Output the (x, y) coordinate of the center of the cell containing the given text.  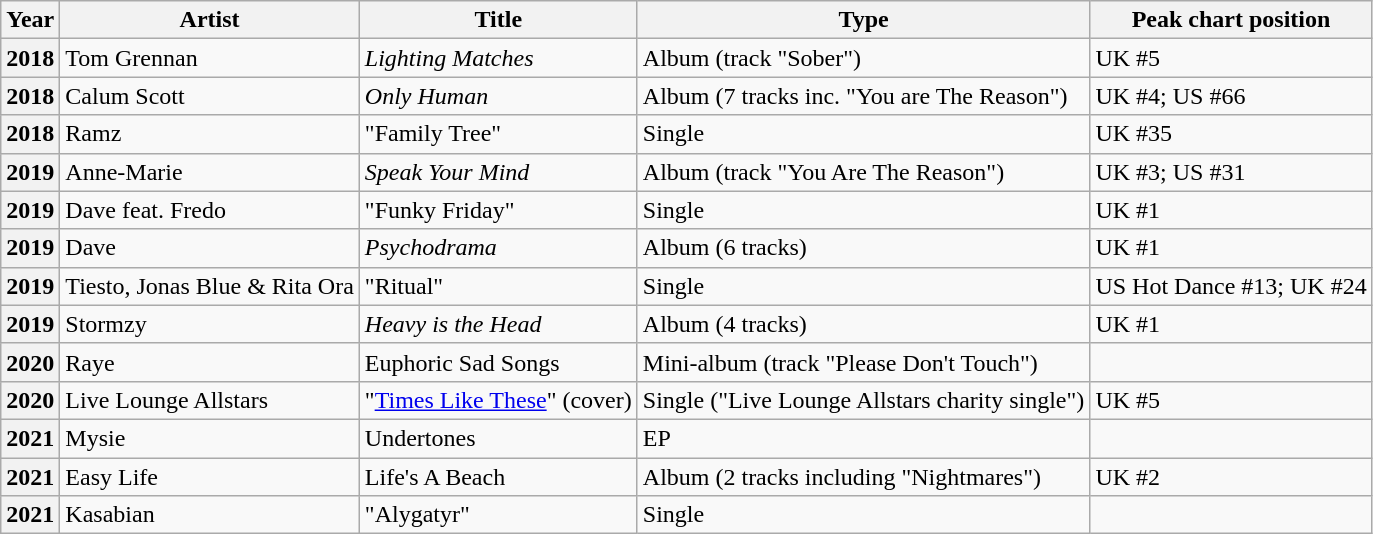
UK #2 (1231, 477)
Album (4 tracks) (864, 324)
Only Human (498, 96)
Album (6 tracks) (864, 248)
Psychodrama (498, 248)
Anne-Marie (210, 172)
Mini-album (track "Please Don't Touch") (864, 362)
Stormzy (210, 324)
Album (2 tracks including "Nightmares") (864, 477)
Artist (210, 20)
"Alygatyr" (498, 515)
Tiesto, Jonas Blue & Rita Ora (210, 286)
Life's A Beach (498, 477)
Album (track "Sober") (864, 58)
UK #35 (1231, 134)
"Family Tree" (498, 134)
Album (track "You Are The Reason") (864, 172)
Dave (210, 248)
Easy Life (210, 477)
Calum Scott (210, 96)
Speak Your Mind (498, 172)
Type (864, 20)
Kasabian (210, 515)
"Ritual" (498, 286)
US Hot Dance #13; UK #24 (1231, 286)
Dave feat. Fredo (210, 210)
Tom Grennan (210, 58)
Heavy is the Head (498, 324)
UK #4; US #66 (1231, 96)
Album (7 tracks inc. "You are The Reason") (864, 96)
Mysie (210, 438)
Single ("Live Lounge Allstars charity single") (864, 400)
"Times Like These" (cover) (498, 400)
Year (30, 20)
"Funky Friday" (498, 210)
Peak chart position (1231, 20)
Lighting Matches (498, 58)
Euphoric Sad Songs (498, 362)
UK #3; US #31 (1231, 172)
EP (864, 438)
Title (498, 20)
Raye (210, 362)
Ramz (210, 134)
Undertones (498, 438)
Live Lounge Allstars (210, 400)
